For the text-containing cell, return its midpoint in (X, Y) coordinate format. 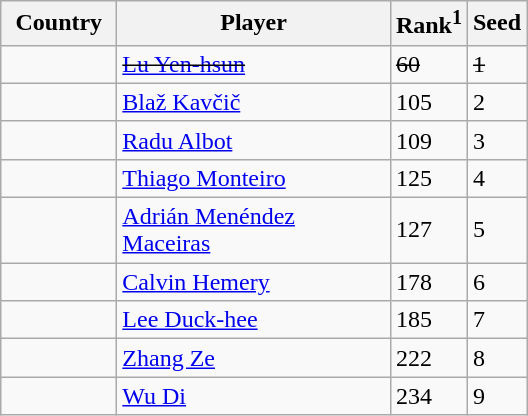
Adrián Menéndez Maceiras (254, 230)
7 (496, 320)
Zhang Ze (254, 358)
4 (496, 178)
60 (428, 64)
1 (496, 64)
3 (496, 140)
Player (254, 24)
Thiago Monteiro (254, 178)
Radu Albot (254, 140)
105 (428, 102)
2 (496, 102)
Seed (496, 24)
178 (428, 282)
185 (428, 320)
Blaž Kavčič (254, 102)
5 (496, 230)
8 (496, 358)
6 (496, 282)
222 (428, 358)
127 (428, 230)
Calvin Hemery (254, 282)
109 (428, 140)
9 (496, 396)
Country (59, 24)
Lee Duck-hee (254, 320)
234 (428, 396)
Rank1 (428, 24)
Lu Yen-hsun (254, 64)
Wu Di (254, 396)
125 (428, 178)
